Pinpoint the cell where the given text exists, returning its [x, y] midpoint coordinate. 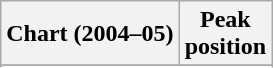
Peakposition [225, 34]
Chart (2004–05) [90, 34]
